From the cell containing the given text, extract its center point as [X, Y] coordinate. 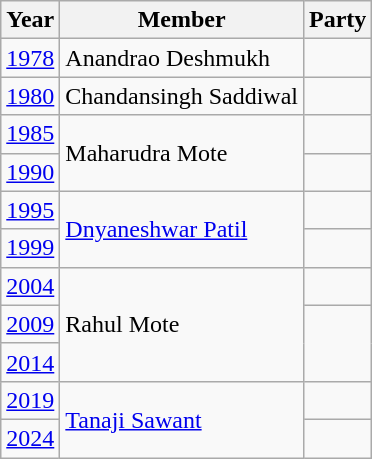
Year [30, 20]
Maharudra Mote [182, 153]
Anandrao Deshmukh [182, 58]
1980 [30, 96]
2014 [30, 362]
1978 [30, 58]
Rahul Mote [182, 324]
1990 [30, 172]
Tanaji Sawant [182, 419]
Chandansingh Saddiwal [182, 96]
2024 [30, 438]
1995 [30, 210]
2009 [30, 324]
1985 [30, 134]
2004 [30, 286]
1999 [30, 248]
2019 [30, 400]
Dnyaneshwar Patil [182, 229]
Party [338, 20]
Member [182, 20]
